Search for the cell housing the specified text and yield its [X, Y] center coordinate. 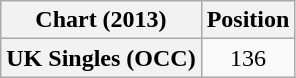
136 [248, 58]
Position [248, 20]
Chart (2013) [101, 20]
UK Singles (OCC) [101, 58]
